For the text-containing cell, return its midpoint in (X, Y) coordinate format. 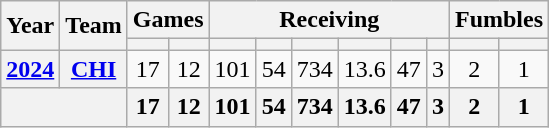
Receiving (329, 20)
Year (30, 26)
Fumbles (498, 20)
Team (94, 26)
CHI (94, 69)
Games (168, 20)
2024 (30, 69)
